Find where the given text appears and provide that cell's center as [X, Y] coordinate. 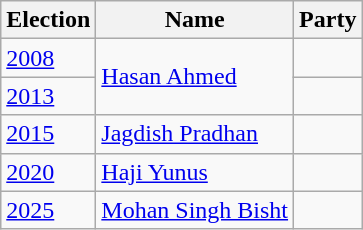
Name [195, 20]
Mohan Singh Bisht [195, 210]
2015 [48, 134]
Party [328, 20]
Haji Yunus [195, 172]
2013 [48, 96]
2020 [48, 172]
2025 [48, 210]
Hasan Ahmed [195, 77]
Jagdish Pradhan [195, 134]
Election [48, 20]
2008 [48, 58]
